Extract the (x, y) coordinate from the center of the cell holding the provided text.  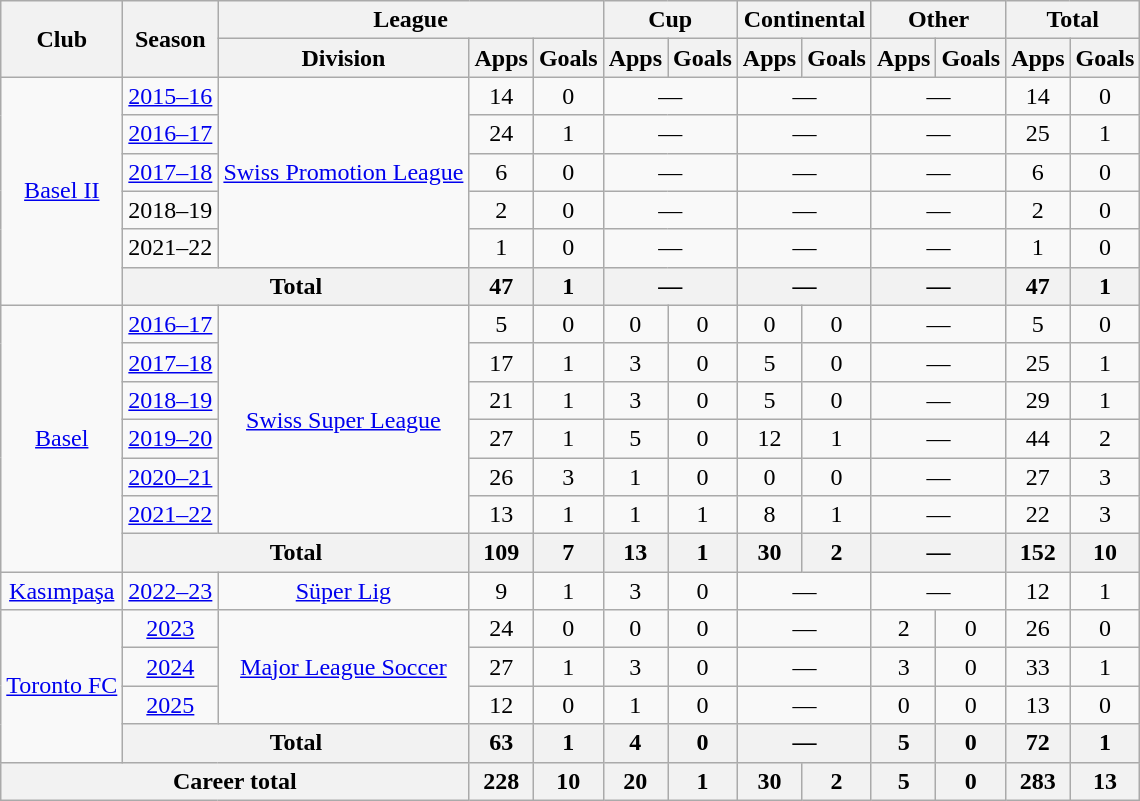
League (410, 20)
8 (769, 515)
228 (501, 781)
283 (1038, 781)
2019–20 (170, 438)
2022–23 (170, 591)
Major League Soccer (344, 667)
2020–21 (170, 477)
29 (1038, 400)
Kasımpaşa (62, 591)
2024 (170, 667)
2025 (170, 705)
Basel II (62, 191)
Basel (62, 438)
22 (1038, 515)
Other (938, 20)
Swiss Promotion League (344, 172)
Toronto FC (62, 686)
2015–16 (170, 96)
4 (635, 743)
7 (568, 553)
2023 (170, 629)
21 (501, 400)
9 (501, 591)
Continental (804, 20)
Cup (670, 20)
Süper Lig (344, 591)
109 (501, 553)
44 (1038, 438)
Career total (235, 781)
20 (635, 781)
33 (1038, 667)
63 (501, 743)
152 (1038, 553)
Season (170, 39)
17 (501, 362)
72 (1038, 743)
Swiss Super League (344, 419)
Division (344, 58)
Club (62, 39)
